Return (X, Y) of the center of cell containing provided text 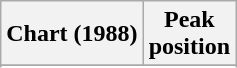
Peakposition (189, 34)
Chart (1988) (72, 34)
